Search for the cell housing the specified text and yield its [X, Y] center coordinate. 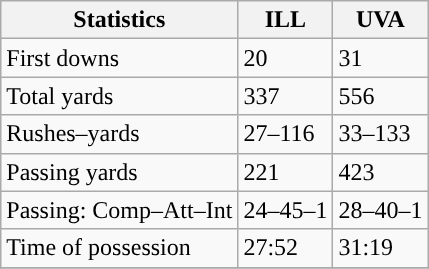
UVA [380, 20]
31:19 [380, 248]
Statistics [120, 20]
27–116 [286, 134]
Passing yards [120, 172]
556 [380, 96]
28–40–1 [380, 210]
Total yards [120, 96]
ILL [286, 20]
221 [286, 172]
24–45–1 [286, 210]
Rushes–yards [120, 134]
27:52 [286, 248]
20 [286, 58]
Time of possession [120, 248]
31 [380, 58]
Passing: Comp–Att–Int [120, 210]
First downs [120, 58]
337 [286, 96]
33–133 [380, 134]
423 [380, 172]
